Output the [X, Y] coordinate of the center of the cell containing the given text.  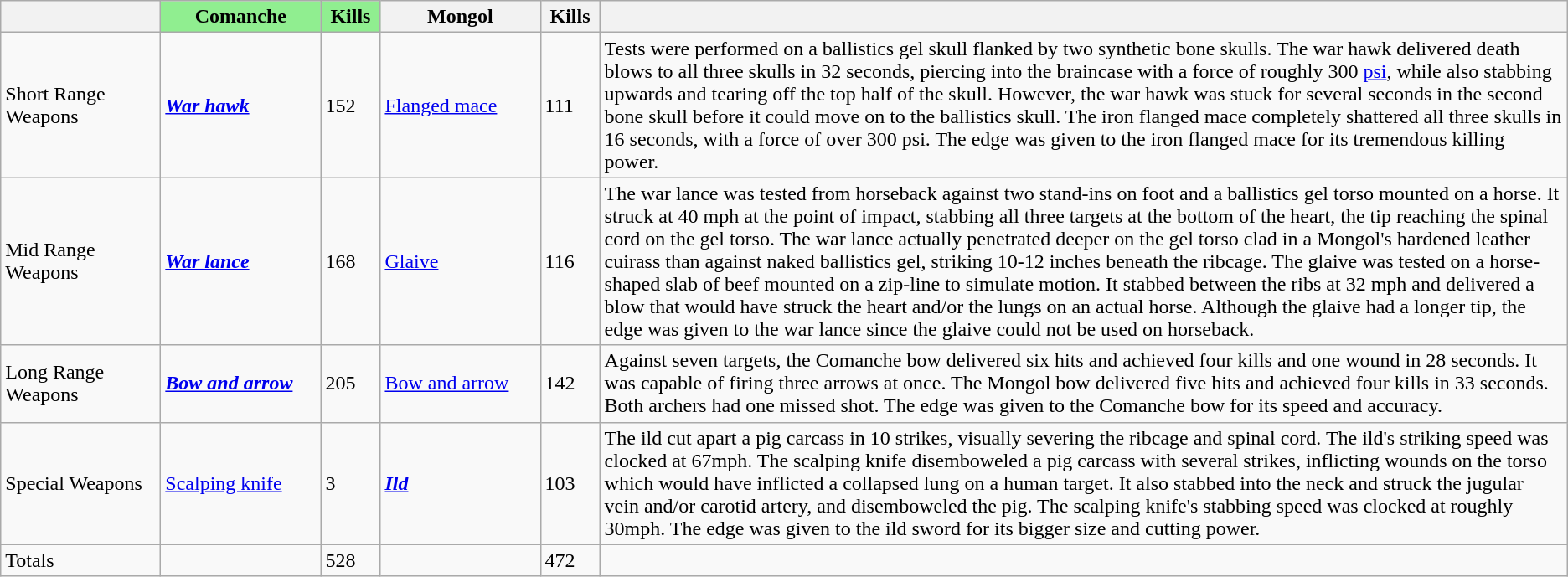
War hawk [241, 106]
528 [350, 560]
Ild [461, 483]
Flanged mace [461, 106]
Special Weapons [80, 483]
142 [570, 384]
Scalping knife [241, 483]
War lance [241, 261]
152 [350, 106]
Totals [80, 560]
111 [570, 106]
Long Range Weapons [80, 384]
116 [570, 261]
Mongol [461, 17]
Mid Range Weapons [80, 261]
Short Range Weapons [80, 106]
472 [570, 560]
Comanche [241, 17]
3 [350, 483]
Glaive [461, 261]
205 [350, 384]
103 [570, 483]
168 [350, 261]
